Return (X, Y) of the center of cell containing provided text 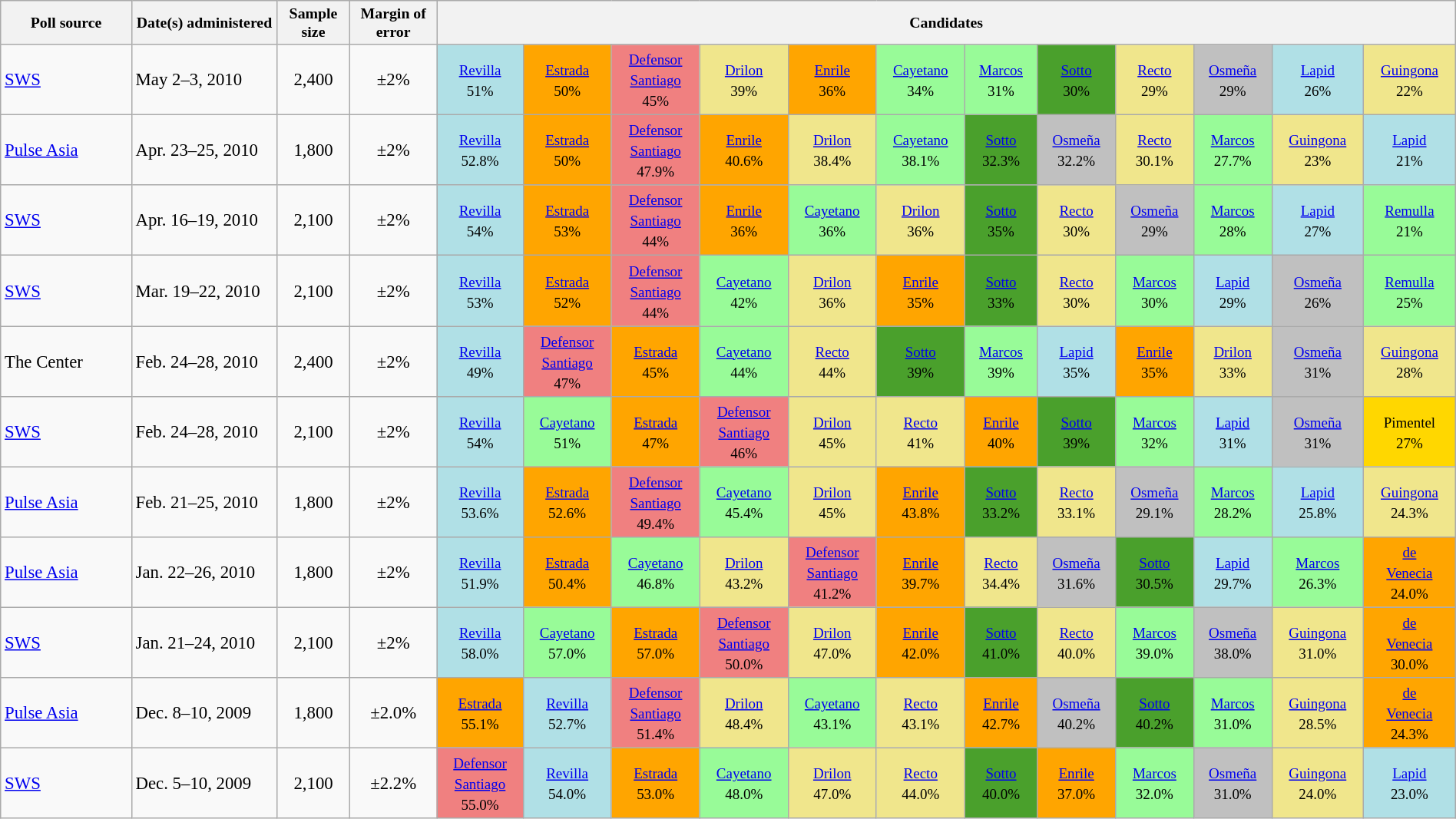
Samplesize (313, 23)
Revilla54.0% (567, 783)
Osmeña31.6% (1077, 573)
Marcos39% (1001, 362)
Lapid25.8% (1318, 502)
Guingona22% (1410, 80)
Recto30.1% (1154, 150)
Cayetano38.1% (920, 150)
Revilla52.7% (567, 713)
Drilon48.4% (743, 713)
Sotto33% (1001, 291)
DefensorSantiago45% (656, 80)
Marcos26.3% (1318, 573)
Recto44% (832, 362)
Sotto30% (1077, 80)
Jan. 22–26, 2010 (204, 573)
Cayetano42% (743, 291)
Sotto40.2% (1154, 713)
Feb. 21–25, 2010 (204, 502)
Estrada53.0% (656, 783)
Recto43.1% (920, 713)
DefensorSantiago46% (743, 431)
Guingona28% (1410, 362)
Poll source (66, 23)
Recto41% (920, 431)
The Center (66, 362)
Enrile39.7% (920, 573)
May 2–3, 2010 (204, 80)
Recto44.0% (920, 783)
Lapid31% (1233, 431)
DefensorSantiago55.0% (480, 783)
deVenecia24.3% (1410, 713)
Revilla51.9% (480, 573)
DefensorSantiago50.0% (743, 642)
Recto40.0% (1077, 642)
Osmeña32.2% (1077, 150)
Remulla21% (1410, 221)
DefensorSantiago41.2% (832, 573)
Apr. 16–19, 2010 (204, 221)
Revilla52.8% (480, 150)
Drilon43.2% (743, 573)
Date(s) administered (204, 23)
Osmeña31.0% (1233, 783)
Cayetano36% (832, 221)
Cayetano34% (920, 80)
Cayetano43.1% (832, 713)
Cayetano46.8% (656, 573)
Marcos31% (1001, 80)
Revilla53% (480, 291)
Marcos32% (1154, 431)
Drilon33% (1233, 362)
DefensorSantiago47.9% (656, 150)
Drilon38.4% (832, 150)
Enrile40.6% (743, 150)
Marcos39.0% (1154, 642)
Marcos27.7% (1233, 150)
Marcos31.0% (1233, 713)
Marcos30% (1154, 291)
Guingona24.3% (1410, 502)
Enrile43.8% (920, 502)
Lapid35% (1077, 362)
Enrile42.7% (1001, 713)
Dec. 5–10, 2009 (204, 783)
Sotto40.0% (1001, 783)
Mar. 19–22, 2010 (204, 291)
Remulla25% (1410, 291)
DefensorSantiago47% (567, 362)
Revilla51% (480, 80)
DefensorSantiago49.4% (656, 502)
Recto34.4% (1001, 573)
Estrada55.1% (480, 713)
Lapid23.0% (1410, 783)
Recto33.1% (1077, 502)
Recto29% (1154, 80)
±2.2% (393, 783)
Revilla53.6% (480, 502)
Dec. 8–10, 2009 (204, 713)
Revilla49% (480, 362)
Estrada50.4% (567, 573)
Cayetano57.0% (567, 642)
Osmeña40.2% (1077, 713)
Cayetano51% (567, 431)
Estrada52% (567, 291)
Sotto33.2% (1001, 502)
Lapid26% (1318, 80)
Candidates (946, 23)
Guingona31.0% (1318, 642)
Estrada57.0% (656, 642)
Estrada52.6% (567, 502)
Osmeña26% (1318, 291)
deVenecia30.0% (1410, 642)
Drilon39% (743, 80)
Guingona23% (1318, 150)
Lapid29.7% (1233, 573)
Osmeña29.1% (1154, 502)
Lapid21% (1410, 150)
Sotto41.0% (1001, 642)
Cayetano44% (743, 362)
Marcos28% (1233, 221)
Estrada45% (656, 362)
Sotto32.3% (1001, 150)
Lapid29% (1233, 291)
Estrada53% (567, 221)
Enrile40% (1001, 431)
Cayetano45.4% (743, 502)
Sotto35% (1001, 221)
Osmeña38.0% (1233, 642)
Enrile37.0% (1077, 783)
Enrile42.0% (920, 642)
Jan. 21–24, 2010 (204, 642)
Pimentel27% (1410, 431)
Marcos28.2% (1233, 502)
Sotto30.5% (1154, 573)
Guingona28.5% (1318, 713)
Cayetano48.0% (743, 783)
Guingona24.0% (1318, 783)
Lapid27% (1318, 221)
Apr. 23–25, 2010 (204, 150)
DefensorSantiago51.4% (656, 713)
Estrada47% (656, 431)
Marcos32.0% (1154, 783)
deVenecia24.0% (1410, 573)
Margin oferror (393, 23)
Revilla58.0% (480, 642)
±2.0% (393, 713)
